Identify which cell holds the provided text, then report its [x, y] central coordinate. 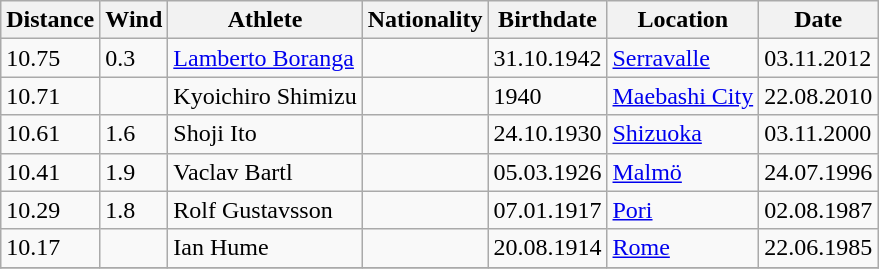
1.8 [134, 210]
03.11.2000 [818, 134]
Rome [683, 248]
Ian Hume [265, 248]
Shizuoka [683, 134]
31.10.1942 [548, 58]
20.08.1914 [548, 248]
Rolf Gustavsson [265, 210]
Nationality [425, 20]
Serravalle [683, 58]
Malmö [683, 172]
Kyoichiro Shimizu [265, 96]
1.6 [134, 134]
0.3 [134, 58]
10.41 [50, 172]
1.9 [134, 172]
Distance [50, 20]
Pori [683, 210]
05.03.1926 [548, 172]
1940 [548, 96]
Maebashi City [683, 96]
03.11.2012 [818, 58]
10.17 [50, 248]
10.71 [50, 96]
10.61 [50, 134]
Vaclav Bartl [265, 172]
Date [818, 20]
Lamberto Boranga [265, 58]
Shoji Ito [265, 134]
24.07.1996 [818, 172]
07.01.1917 [548, 210]
Birthdate [548, 20]
22.08.2010 [818, 96]
10.29 [50, 210]
Wind [134, 20]
22.06.1985 [818, 248]
02.08.1987 [818, 210]
Location [683, 20]
10.75 [50, 58]
Athlete [265, 20]
24.10.1930 [548, 134]
